Search for the cell housing the specified text and yield its (X, Y) center coordinate. 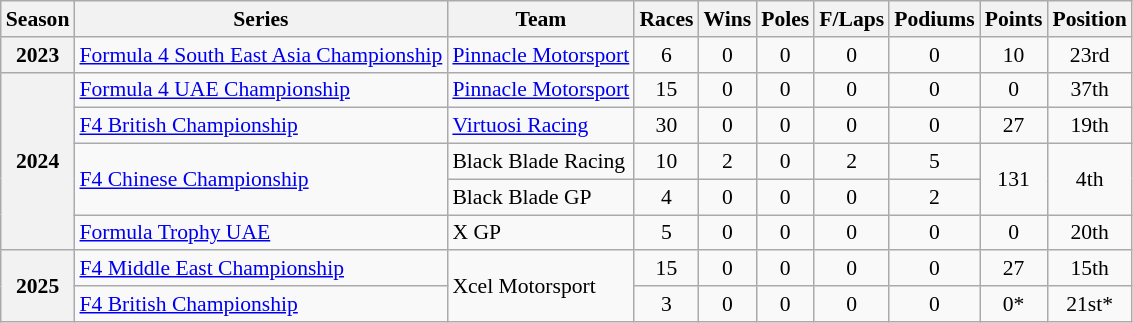
131 (1014, 180)
2023 (38, 55)
Formula 4 UAE Championship (260, 90)
30 (666, 126)
Podiums (934, 19)
Position (1089, 19)
2024 (38, 161)
Virtuosi Racing (540, 126)
F4 Chinese Championship (260, 180)
3 (666, 304)
Points (1014, 19)
X GP (540, 233)
Formula 4 South East Asia Championship (260, 55)
F4 Middle East Championship (260, 269)
37th (1089, 90)
19th (1089, 126)
2025 (38, 286)
Wins (727, 19)
Series (260, 19)
15th (1089, 269)
Black Blade Racing (540, 162)
Black Blade GP (540, 197)
4th (1089, 180)
Poles (785, 19)
23rd (1089, 55)
Season (38, 19)
Races (666, 19)
Team (540, 19)
6 (666, 55)
F/Laps (852, 19)
Xcel Motorsport (540, 286)
0* (1014, 304)
20th (1089, 233)
4 (666, 197)
Formula Trophy UAE (260, 233)
21st* (1089, 304)
